Extract the (X, Y) coordinate from the center of the cell holding the provided text.  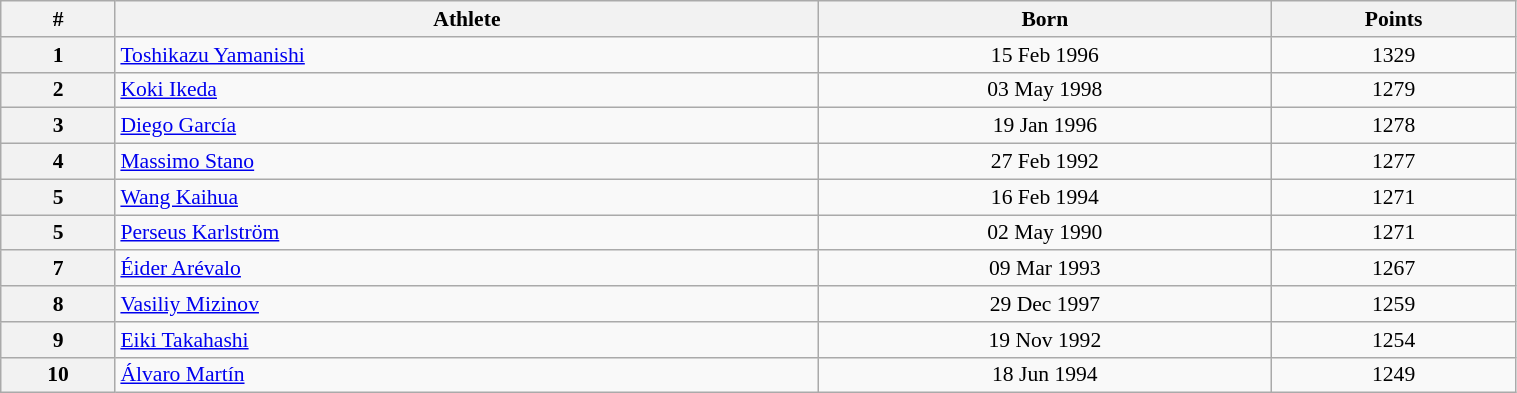
Athlete (466, 19)
27 Feb 1992 (1044, 162)
03 May 1998 (1044, 90)
1 (58, 55)
18 Jun 1994 (1044, 375)
1267 (1394, 269)
19 Nov 1992 (1044, 340)
1277 (1394, 162)
Vasiliy Mizinov (466, 304)
1254 (1394, 340)
Eiki Takahashi (466, 340)
Toshikazu Yamanishi (466, 55)
2 (58, 90)
02 May 1990 (1044, 233)
Points (1394, 19)
19 Jan 1996 (1044, 126)
1329 (1394, 55)
3 (58, 126)
7 (58, 269)
8 (58, 304)
1259 (1394, 304)
29 Dec 1997 (1044, 304)
1249 (1394, 375)
10 (58, 375)
Diego García (466, 126)
# (58, 19)
Perseus Karlström (466, 233)
09 Mar 1993 (1044, 269)
Massimo Stano (466, 162)
Éider Arévalo (466, 269)
16 Feb 1994 (1044, 197)
Wang Kaihua (466, 197)
4 (58, 162)
Born (1044, 19)
15 Feb 1996 (1044, 55)
1279 (1394, 90)
Koki Ikeda (466, 90)
9 (58, 340)
1278 (1394, 126)
Álvaro Martín (466, 375)
